Search for the cell housing the specified text and yield its (X, Y) center coordinate. 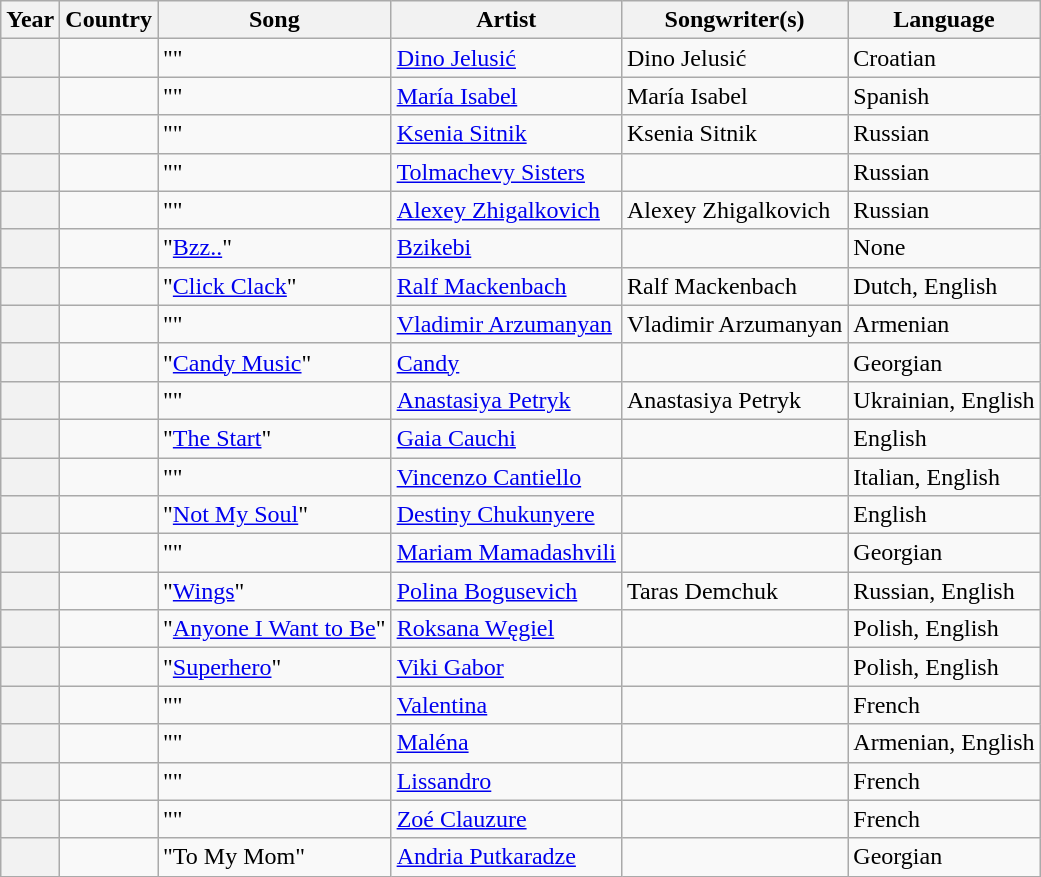
Polina Bogusevich (506, 591)
Croatian (944, 58)
Armenian (944, 324)
Songwriter(s) (734, 20)
"The Start" (275, 438)
"Anyone I Want to Be" (275, 629)
"Wings" (275, 591)
"Not My Soul" (275, 515)
Taras Demchuk (734, 591)
Viki Gabor (506, 667)
Tolmachevy Sisters (506, 172)
"Candy Music" (275, 362)
Russian, English (944, 591)
Language (944, 20)
Destiny Chukunyere (506, 515)
"Bzz.." (275, 248)
Valentina (506, 705)
Year (30, 20)
"Superhero" (275, 667)
Bzikebi (506, 248)
"Click Clack" (275, 286)
Vincenzo Cantiello (506, 477)
"To My Mom" (275, 857)
Lissandro (506, 781)
Armenian, English (944, 743)
Mariam Mamadashvili (506, 553)
Ukrainian, English (944, 400)
Maléna (506, 743)
Zoé Clauzure (506, 819)
Spanish (944, 96)
Gaia Cauchi (506, 438)
Candy (506, 362)
Andria Putkaradze (506, 857)
Artist (506, 20)
Italian, English (944, 477)
Roksana Węgiel (506, 629)
Song (275, 20)
Dutch, English (944, 286)
Country (109, 20)
None (944, 248)
